Return [X, Y] of the center of cell containing provided text 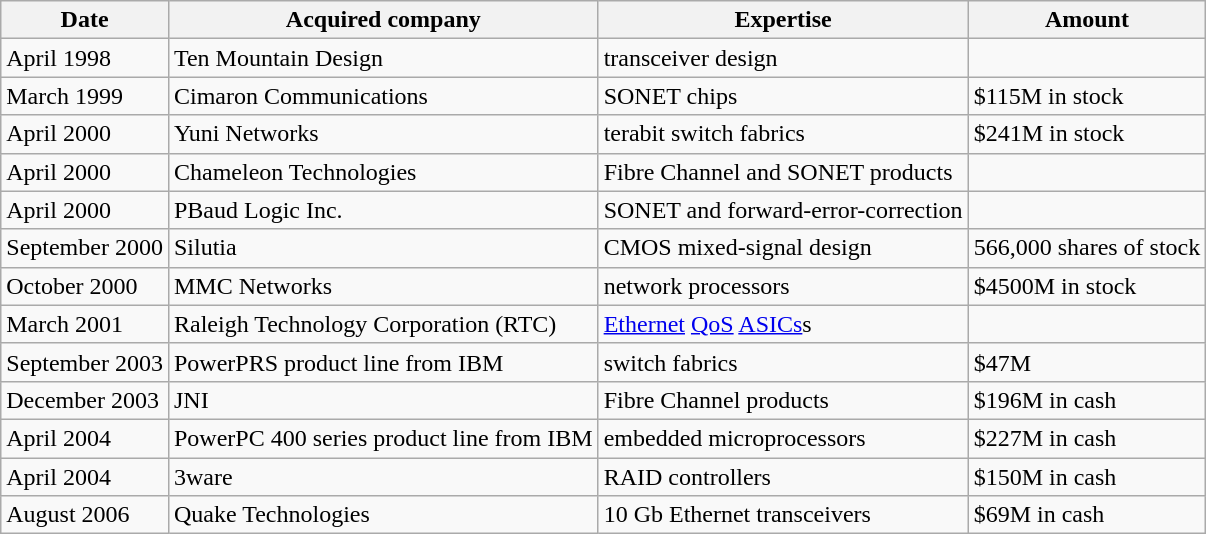
Acquired company [383, 20]
$69M in cash [1087, 515]
Amount [1087, 20]
December 2003 [85, 400]
Silutia [383, 248]
$47M [1087, 362]
Date [85, 20]
JNI [383, 400]
MMC Networks [383, 286]
August 2006 [85, 515]
$150M in cash [1087, 477]
566,000 shares of stock [1087, 248]
10 Gb Ethernet transceivers [783, 515]
SONET chips [783, 96]
April 1998 [85, 58]
Yuni Networks [383, 134]
Raleigh Technology Corporation (RTC) [383, 324]
October 2000 [85, 286]
$4500M in stock [1087, 286]
PBaud Logic Inc. [383, 210]
embedded microprocessors [783, 438]
Ethernet QoS ASICss [783, 324]
RAID controllers [783, 477]
March 2001 [85, 324]
Fibre Channel and SONET products [783, 172]
September 2000 [85, 248]
CMOS mixed-signal design [783, 248]
$115M in stock [1087, 96]
Quake Technologies [383, 515]
SONET and forward-error-correction [783, 210]
March 1999 [85, 96]
switch fabrics [783, 362]
terabit switch fabrics [783, 134]
$241M in stock [1087, 134]
PowerPRS product line from IBM [383, 362]
$196M in cash [1087, 400]
$227M in cash [1087, 438]
Cimaron Communications [383, 96]
Chameleon Technologies [383, 172]
network processors [783, 286]
Expertise [783, 20]
PowerPC 400 series product line from IBM [383, 438]
Fibre Channel products [783, 400]
3ware [383, 477]
September 2003 [85, 362]
Ten Mountain Design [383, 58]
transceiver design [783, 58]
